For the text-containing cell, return its midpoint in (x, y) coordinate format. 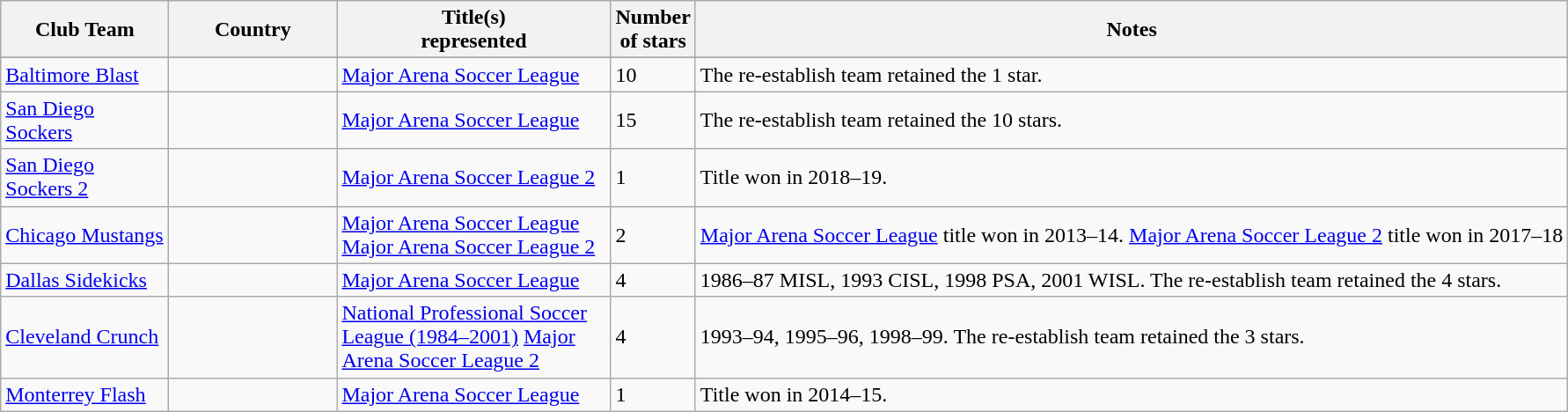
Title won in 2018–19. (1132, 178)
15 (653, 120)
Title won in 2014–15. (1132, 394)
1986–87 MISL, 1993 CISL, 1998 PSA, 2001 WISL. The re-establish team retained the 4 stars. (1132, 280)
10 (653, 75)
The re-establish team retained the 10 stars. (1132, 120)
Title(s)represented (473, 30)
Baltimore Blast (84, 75)
Numberof stars (653, 30)
2 (653, 234)
Notes (1132, 30)
Major Arena Soccer League title won in 2013–14. Major Arena Soccer League 2 title won in 2017–18 (1132, 234)
Major Arena Soccer League Major Arena Soccer League 2 (473, 234)
Dallas Sidekicks (84, 280)
National Professional Soccer League (1984–2001) Major Arena Soccer League 2 (473, 337)
Country (253, 30)
1993–94, 1995–96, 1998–99. The re-establish team retained the 3 stars. (1132, 337)
Major Arena Soccer League 2 (473, 178)
San Diego Sockers 2 (84, 178)
The re-establish team retained the 1 star. (1132, 75)
Cleveland Crunch (84, 337)
Club Team (84, 30)
San Diego Sockers (84, 120)
Chicago Mustangs (84, 234)
Monterrey Flash (84, 394)
